Extract the (X, Y) coordinate from the center of the cell holding the provided text.  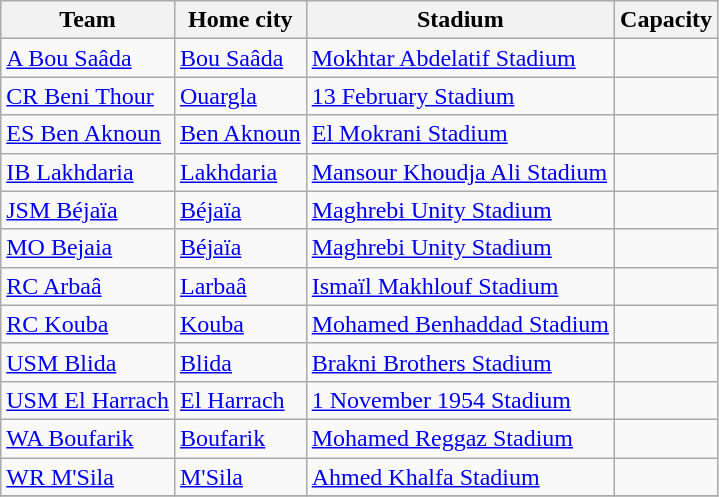
Mohamed Benhaddad Stadium (460, 324)
RC Kouba (88, 324)
Ismaïl Makhlouf Stadium (460, 286)
Mansour Khoudja Ali Stadium (460, 172)
Ben Aknoun (240, 134)
JSM Béjaïa (88, 210)
Brakni Brothers Stadium (460, 362)
USM El Harrach (88, 400)
Boufarik (240, 438)
Mokhtar Abdelatif Stadium (460, 58)
A Bou Saâda (88, 58)
M'Sila (240, 477)
Team (88, 20)
Mohamed Reggaz Stadium (460, 438)
IB Lakhdaria (88, 172)
RC Arbaâ (88, 286)
CR Beni Thour (88, 96)
13 February Stadium (460, 96)
Ouargla (240, 96)
1 November 1954 Stadium (460, 400)
WR M'Sila (88, 477)
Stadium (460, 20)
Ahmed Khalfa Stadium (460, 477)
El Mokrani Stadium (460, 134)
USM Blida (88, 362)
ES Ben Aknoun (88, 134)
Capacity (666, 20)
Lakhdaria (240, 172)
MO Bejaia (88, 248)
Larbaâ (240, 286)
WA Boufarik (88, 438)
Home city (240, 20)
Bou Saâda (240, 58)
Blida (240, 362)
El Harrach (240, 400)
Kouba (240, 324)
